Extract the [x, y] coordinate from the center of the cell holding the provided text.  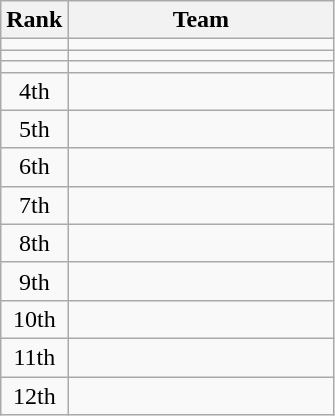
4th [34, 91]
6th [34, 167]
8th [34, 243]
12th [34, 395]
5th [34, 129]
Team [201, 20]
9th [34, 281]
Rank [34, 20]
11th [34, 357]
10th [34, 319]
7th [34, 205]
